From the cell containing the given text, extract its center point as (x, y) coordinate. 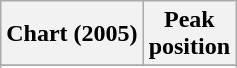
Chart (2005) (72, 34)
Peakposition (189, 34)
